Identify which cell holds the provided text, then report its [X, Y] central coordinate. 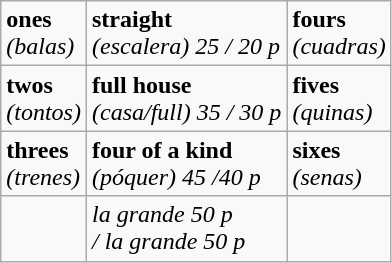
twos (tontos) [44, 98]
la grande 50 p/ la grande 50 p [186, 228]
four of a kind(póquer) 45 /40 p [186, 164]
threes (trenes) [44, 164]
ones (balas) [44, 34]
straight(escalera) 25 / 20 p [186, 34]
sixes (senas) [339, 164]
fives (quinas) [339, 98]
fours (cuadras) [339, 34]
full house(casa/full) 35 / 30 p [186, 98]
